Return the [x, y] coordinate for the center point of the cell that contains the specified text.  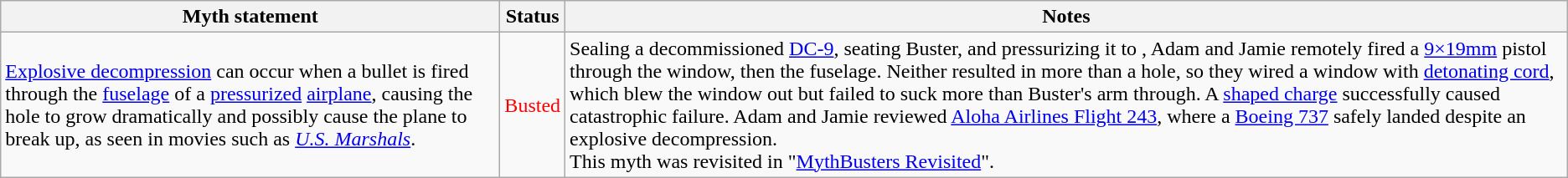
Notes [1067, 17]
Myth statement [250, 17]
Busted [533, 105]
Status [533, 17]
